For the text-containing cell, return its midpoint in [X, Y] coordinate format. 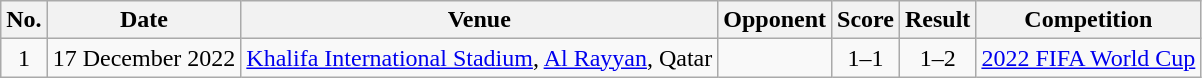
Venue [480, 20]
1 [24, 58]
Date [144, 20]
Score [866, 20]
Result [937, 20]
Opponent [775, 20]
Competition [1088, 20]
1–1 [866, 58]
17 December 2022 [144, 58]
No. [24, 20]
Khalifa International Stadium, Al Rayyan, Qatar [480, 58]
2022 FIFA World Cup [1088, 58]
1–2 [937, 58]
